Scan for the cell matching the given text and deliver its [X, Y] coordinate at center. 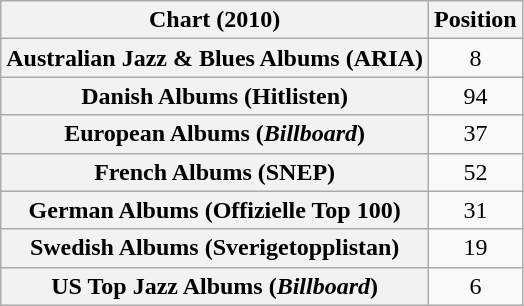
52 [476, 172]
European Albums (Billboard) [215, 134]
Australian Jazz & Blues Albums (ARIA) [215, 58]
94 [476, 96]
Position [476, 20]
31 [476, 210]
Danish Albums (Hitlisten) [215, 96]
19 [476, 248]
French Albums (SNEP) [215, 172]
Swedish Albums (Sverigetopplistan) [215, 248]
German Albums (Offizielle Top 100) [215, 210]
8 [476, 58]
37 [476, 134]
US Top Jazz Albums (Billboard) [215, 286]
Chart (2010) [215, 20]
6 [476, 286]
